Provide the [x, y] coordinate of the cell's center where the given text is located.  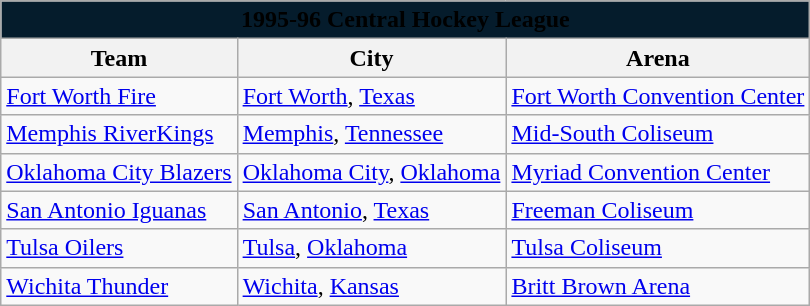
Oklahoma City Blazers [119, 172]
Team [119, 58]
San Antonio, Texas [372, 210]
Tulsa Oilers [119, 248]
Fort Worth, Texas [372, 96]
Tulsa, Oklahoma [372, 248]
Memphis, Tennessee [372, 134]
Myriad Convention Center [658, 172]
Britt Brown Arena [658, 286]
Freeman Coliseum [658, 210]
1995-96 Central Hockey League [406, 20]
Wichita, Kansas [372, 286]
Oklahoma City, Oklahoma [372, 172]
Arena [658, 58]
Fort Worth Convention Center [658, 96]
Memphis RiverKings [119, 134]
Mid-South Coliseum [658, 134]
Wichita Thunder [119, 286]
City [372, 58]
San Antonio Iguanas [119, 210]
Fort Worth Fire [119, 96]
Tulsa Coliseum [658, 248]
